From the cell containing the given text, extract its center point as (x, y) coordinate. 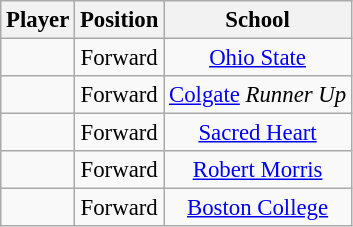
Position (120, 20)
School (258, 20)
Robert Morris (258, 170)
Sacred Heart (258, 133)
Colgate Runner Up (258, 95)
Player (38, 20)
Boston College (258, 208)
Ohio State (258, 58)
